Extract the (x, y) coordinate from the center of the cell holding the provided text.  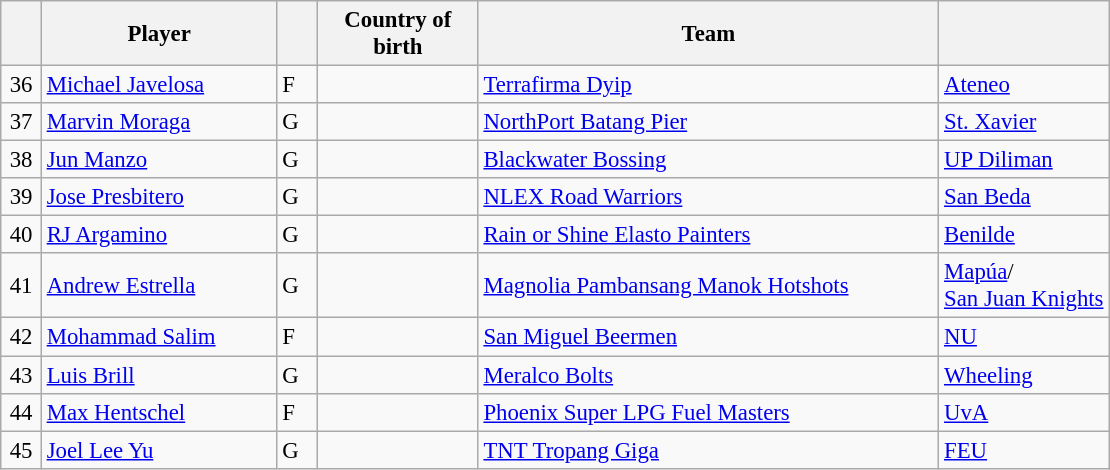
Team (708, 34)
Marvin Moraga (159, 122)
Jun Manzo (159, 160)
San Miguel Beermen (708, 337)
Benilde (1024, 235)
Jose Presbitero (159, 197)
43 (22, 375)
NU (1024, 337)
Michael Javelosa (159, 85)
Rain or Shine Elasto Painters (708, 235)
St. Xavier (1024, 122)
Luis Brill (159, 375)
40 (22, 235)
Wheeling (1024, 375)
42 (22, 337)
Blackwater Bossing (708, 160)
FEU (1024, 450)
Mapúa/San Juan Knights (1024, 286)
45 (22, 450)
Phoenix Super LPG Fuel Masters (708, 412)
RJ Argamino (159, 235)
41 (22, 286)
44 (22, 412)
NorthPort Batang Pier (708, 122)
39 (22, 197)
Mohammad Salim (159, 337)
Country of birth (398, 34)
Joel Lee Yu (159, 450)
Ateneo (1024, 85)
Terrafirma Dyip (708, 85)
38 (22, 160)
Meralco Bolts (708, 375)
TNT Tropang Giga (708, 450)
San Beda (1024, 197)
Magnolia Pambansang Manok Hotshots (708, 286)
Andrew Estrella (159, 286)
Max Hentschel (159, 412)
Player (159, 34)
NLEX Road Warriors (708, 197)
36 (22, 85)
UP Diliman (1024, 160)
UvA (1024, 412)
37 (22, 122)
